Determine the [x, y] coordinate at the center of the cell enclosing the given text.  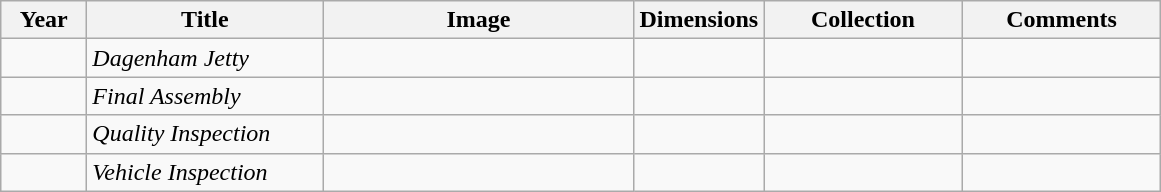
Collection [864, 20]
Image [478, 20]
Quality Inspection [205, 134]
Title [205, 20]
Final Assembly [205, 96]
Dagenham Jetty [205, 58]
Comments [1062, 20]
Dimensions [699, 20]
Year [44, 20]
Vehicle Inspection [205, 172]
